Capture the cell that displays the provided text and extract its (x, y) central coordinate. 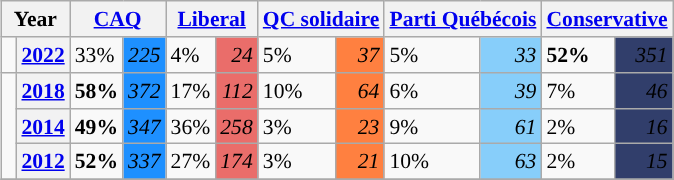
36% (191, 126)
24 (236, 55)
23 (360, 126)
258 (236, 126)
63 (510, 162)
225 (144, 55)
27% (191, 162)
6% (432, 91)
58% (96, 91)
9% (432, 126)
16 (643, 126)
49% (96, 126)
46 (643, 91)
39 (510, 91)
4% (191, 55)
112 (236, 91)
347 (144, 126)
351 (643, 55)
15 (643, 162)
64 (360, 91)
Liberal (212, 19)
2014 (42, 126)
21 (360, 162)
33% (96, 55)
174 (236, 162)
37 (360, 55)
Year (36, 19)
372 (144, 91)
Parti Québécois (462, 19)
17% (191, 91)
QC solidaire (322, 19)
2022 (42, 55)
61 (510, 126)
CAQ (118, 19)
2012 (42, 162)
7% (578, 91)
33 (510, 55)
337 (144, 162)
Conservative (606, 19)
2018 (42, 91)
